Return the (x, y) coordinate for the center point of the cell that contains the specified text.  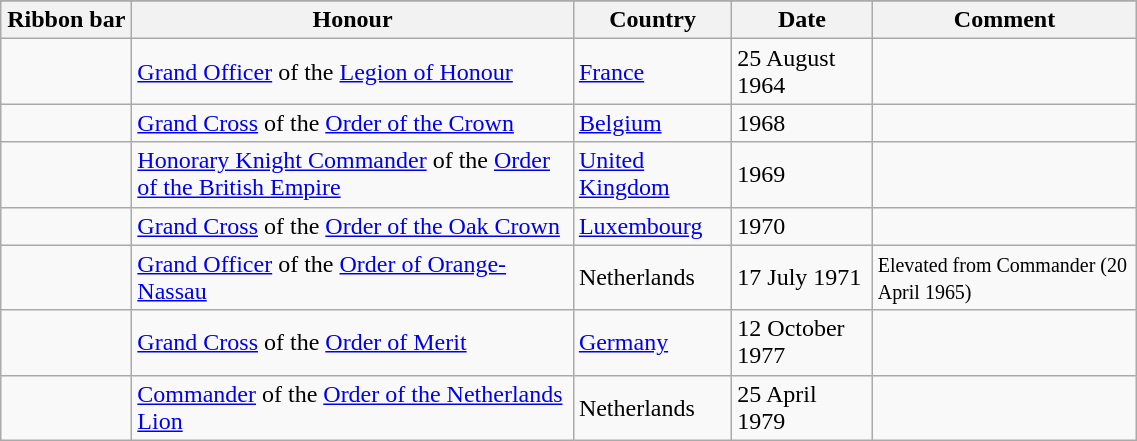
1968 (802, 123)
25 April 1979 (802, 408)
Grand Cross of the Order of the Oak Crown (353, 226)
1970 (802, 226)
Luxembourg (652, 226)
Comment (1004, 20)
Honour (353, 20)
12 October 1977 (802, 342)
France (652, 72)
Grand Cross of the Order of Merit (353, 342)
1969 (802, 174)
Grand Officer of the Legion of Honour (353, 72)
Elevated from Commander (20 April 1965) (1004, 278)
Ribbon bar (66, 20)
Honorary Knight Commander of the Order of the British Empire (353, 174)
25 August 1964 (802, 72)
17 July 1971 (802, 278)
Grand Officer of the Order of Orange-Nassau (353, 278)
Date (802, 20)
Belgium (652, 123)
Grand Cross of the Order of the Crown (353, 123)
Germany (652, 342)
Commander of the Order of the Netherlands Lion (353, 408)
Country (652, 20)
United Kingdom (652, 174)
